Output the [x, y] coordinate of the center of the cell containing the given text.  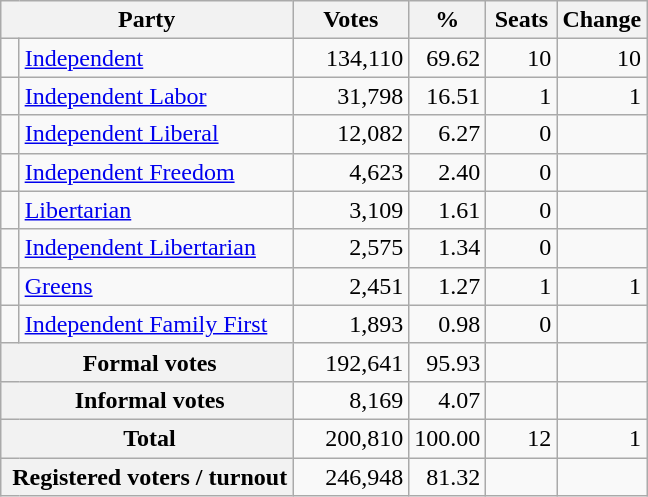
1.27 [448, 286]
2.40 [448, 172]
Seats [522, 20]
2,575 [351, 248]
Party [147, 20]
Libertarian [156, 210]
Informal votes [147, 400]
1,893 [351, 324]
Votes [351, 20]
1.34 [448, 248]
Independent [156, 58]
0.98 [448, 324]
100.00 [448, 438]
Independent Libertarian [156, 248]
81.32 [448, 477]
Total [147, 438]
192,641 [351, 362]
Independent Labor [156, 96]
12 [522, 438]
246,948 [351, 477]
Independent Freedom [156, 172]
4.07 [448, 400]
4,623 [351, 172]
3,109 [351, 210]
6.27 [448, 134]
Independent Family First [156, 324]
12,082 [351, 134]
8,169 [351, 400]
200,810 [351, 438]
% [448, 20]
2,451 [351, 286]
31,798 [351, 96]
Greens [156, 286]
Change [602, 20]
Independent Liberal [156, 134]
Registered voters / turnout [147, 477]
Formal votes [147, 362]
95.93 [448, 362]
16.51 [448, 96]
69.62 [448, 58]
134,110 [351, 58]
1.61 [448, 210]
